Find where the given text appears and provide that cell's center as [x, y] coordinate. 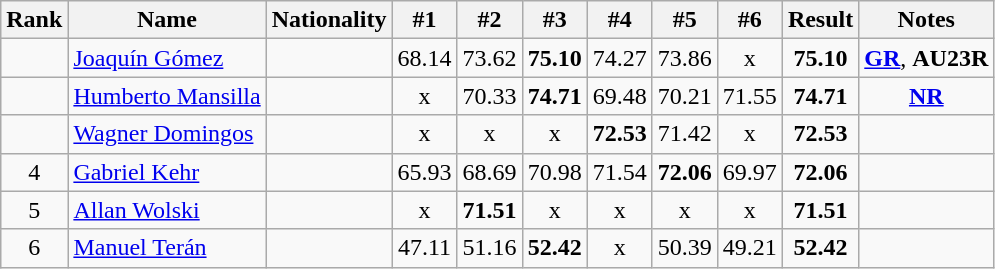
71.42 [684, 134]
49.21 [750, 248]
69.48 [620, 96]
#2 [490, 20]
73.86 [684, 58]
Manuel Terán [167, 248]
#3 [554, 20]
69.97 [750, 172]
70.98 [554, 172]
#5 [684, 20]
Gabriel Kehr [167, 172]
Result [820, 20]
Allan Wolski [167, 210]
#6 [750, 20]
5 [34, 210]
NR [926, 96]
Nationality [329, 20]
65.93 [424, 172]
68.69 [490, 172]
Notes [926, 20]
70.33 [490, 96]
#1 [424, 20]
Name [167, 20]
71.55 [750, 96]
73.62 [490, 58]
51.16 [490, 248]
Humberto Mansilla [167, 96]
70.21 [684, 96]
Joaquín Gómez [167, 58]
68.14 [424, 58]
Rank [34, 20]
GR, AU23R [926, 58]
50.39 [684, 248]
4 [34, 172]
71.54 [620, 172]
6 [34, 248]
74.27 [620, 58]
#4 [620, 20]
47.11 [424, 248]
Wagner Domingos [167, 134]
